Identify which cell holds the provided text, then report its (X, Y) central coordinate. 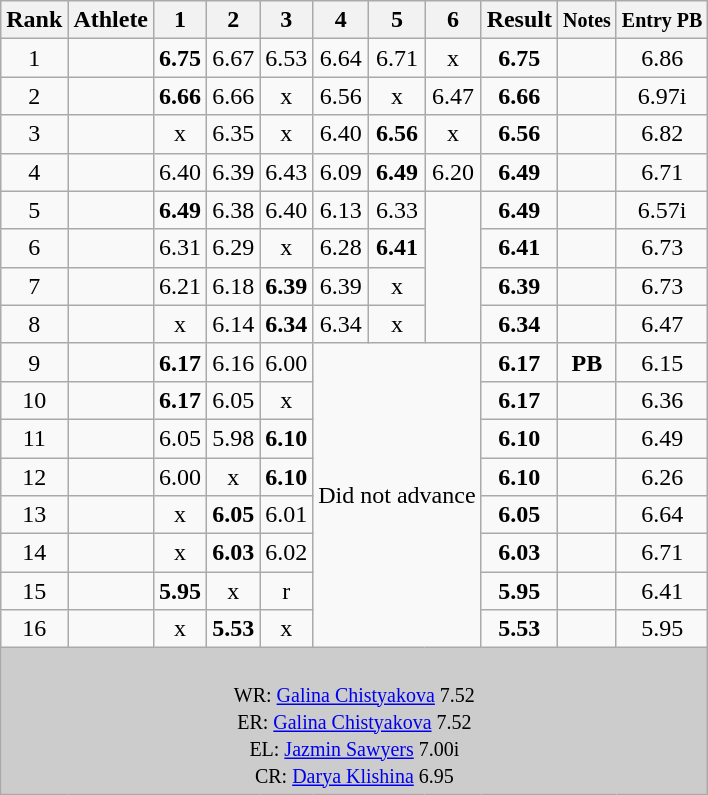
6.86 (662, 58)
6.14 (234, 324)
6.21 (180, 286)
14 (34, 553)
11 (34, 438)
13 (34, 515)
6.31 (180, 248)
9 (34, 362)
r (286, 591)
6.35 (234, 134)
6.16 (234, 362)
6.18 (234, 286)
Rank (34, 20)
6.67 (234, 58)
6.01 (286, 515)
6.97i (662, 96)
5.98 (234, 438)
6.82 (662, 134)
7 (34, 286)
12 (34, 477)
Notes (588, 20)
WR: Galina Chistyakova 7.52ER: Galina Chistyakova 7.52 EL: Jazmin Sawyers 7.00iCR: Darya Klishina 6.95 (354, 721)
10 (34, 400)
6.26 (662, 477)
16 (34, 629)
6.20 (453, 172)
PB (588, 362)
6.36 (662, 400)
6.29 (234, 248)
6.38 (234, 210)
Did not advance (397, 495)
Athlete (111, 20)
6.28 (341, 248)
6.15 (662, 362)
Entry PB (662, 20)
6.13 (341, 210)
Result (519, 20)
15 (34, 591)
6.57i (662, 210)
6.02 (286, 553)
6.33 (397, 210)
6.53 (286, 58)
6.43 (286, 172)
6.09 (341, 172)
8 (34, 324)
